From the cell containing the given text, extract its center point as [x, y] coordinate. 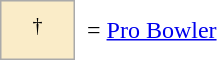
† [38, 30]
